Locate the cell with the specified text and output its [X, Y] center coordinate. 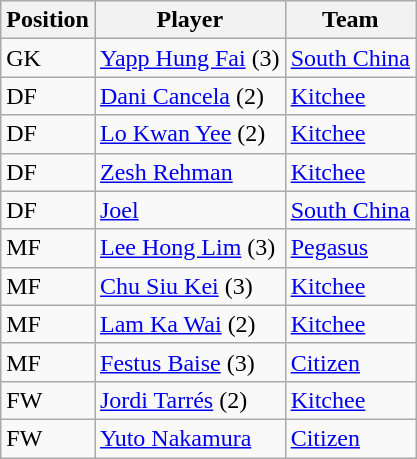
Player [190, 20]
GK [48, 58]
Festus Baise (3) [190, 362]
Joel [190, 210]
Chu Siu Kei (3) [190, 286]
Dani Cancela (2) [190, 96]
Lo Kwan Yee (2) [190, 134]
Zesh Rehman [190, 172]
Yuto Nakamura [190, 438]
Position [48, 20]
Yapp Hung Fai (3) [190, 58]
Pegasus [350, 248]
Lam Ka Wai (2) [190, 324]
Jordi Tarrés (2) [190, 400]
Lee Hong Lim (3) [190, 248]
Team [350, 20]
